Locate the cell with the specified text and output its (x, y) center coordinate. 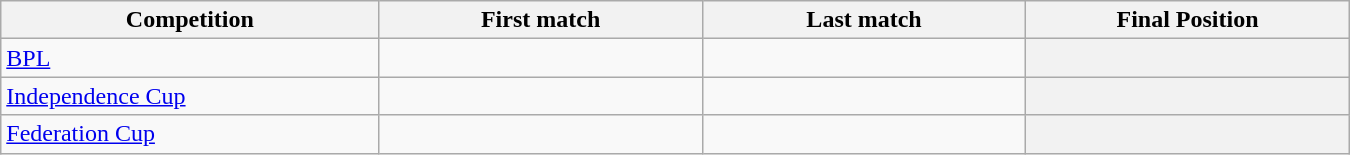
Competition (190, 20)
Federation Cup (190, 134)
Last match (864, 20)
Final Position (1188, 20)
BPL (190, 58)
Independence Cup (190, 96)
First match (540, 20)
